Pinpoint the cell where the given text exists, returning its [X, Y] midpoint coordinate. 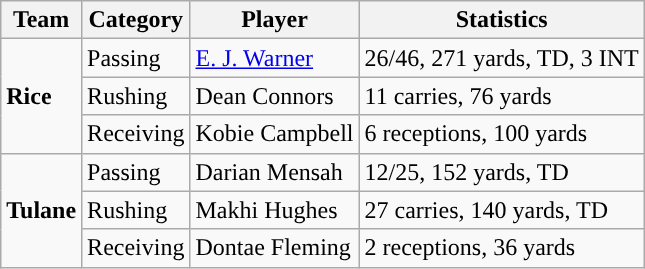
11 carries, 76 yards [502, 96]
Tulane [42, 210]
Player [274, 20]
Kobie Campbell [274, 134]
Category [136, 20]
Team [42, 20]
2 receptions, 36 yards [502, 248]
E. J. Warner [274, 58]
Darian Mensah [274, 172]
27 carries, 140 yards, TD [502, 210]
Dean Connors [274, 96]
12/25, 152 yards, TD [502, 172]
Dontae Fleming [274, 248]
Makhi Hughes [274, 210]
6 receptions, 100 yards [502, 134]
Rice [42, 96]
26/46, 271 yards, TD, 3 INT [502, 58]
Statistics [502, 20]
